Extract the (X, Y) coordinate from the center of the cell holding the provided text.  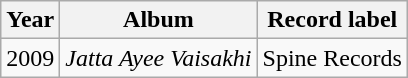
2009 (30, 58)
Spine Records (332, 58)
Year (30, 20)
Jatta Ayee Vaisakhi (158, 58)
Album (158, 20)
Record label (332, 20)
